Pinpoint the cell where the given text exists, returning its (x, y) midpoint coordinate. 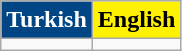
English (136, 20)
Turkish (47, 20)
